Extract the (X, Y) coordinate from the center of the cell holding the provided text.  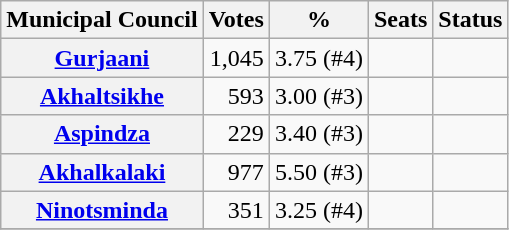
Gurjaani (102, 58)
3.75 (#4) (318, 58)
5.50 (#3) (318, 172)
Municipal Council (102, 20)
Ninotsminda (102, 210)
Status (470, 20)
229 (236, 134)
3.40 (#3) (318, 134)
Akhaltsikhe (102, 96)
% (318, 20)
Aspindza (102, 134)
Akhalkalaki (102, 172)
351 (236, 210)
3.25 (#4) (318, 210)
977 (236, 172)
1,045 (236, 58)
593 (236, 96)
Votes (236, 20)
3.00 (#3) (318, 96)
Seats (400, 20)
